From the cell containing the given text, extract its center point as (X, Y) coordinate. 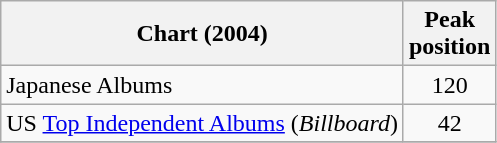
US Top Independent Albums (Billboard) (202, 123)
42 (449, 123)
Peakposition (449, 34)
Chart (2004) (202, 34)
Japanese Albums (202, 85)
120 (449, 85)
